Locate the cell with the specified text and output its (X, Y) center coordinate. 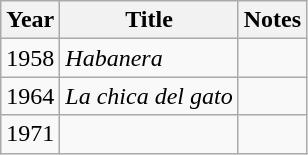
Notes (272, 20)
Habanera (149, 58)
1964 (30, 96)
Year (30, 20)
1958 (30, 58)
La chica del gato (149, 96)
1971 (30, 134)
Title (149, 20)
